Output the (X, Y) coordinate of the center of the cell containing the given text.  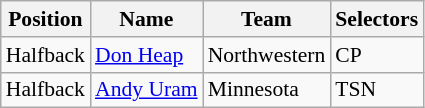
Andy Uram (146, 90)
Position (46, 19)
TSN (376, 90)
CP (376, 55)
Team (267, 19)
Name (146, 19)
Northwestern (267, 55)
Selectors (376, 19)
Minnesota (267, 90)
Don Heap (146, 55)
